Find where the given text appears and provide that cell's center as (X, Y) coordinate. 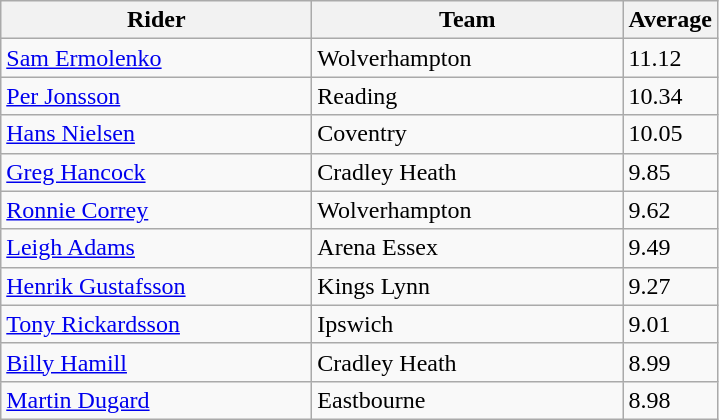
Team (468, 20)
Arena Essex (468, 248)
11.12 (670, 58)
9.01 (670, 324)
Greg Hancock (156, 172)
Billy Hamill (156, 362)
8.99 (670, 362)
8.98 (670, 400)
Ronnie Correy (156, 210)
Ipswich (468, 324)
Martin Dugard (156, 400)
9.27 (670, 286)
10.34 (670, 96)
Eastbourne (468, 400)
Henrik Gustafsson (156, 286)
9.62 (670, 210)
10.05 (670, 134)
Sam Ermolenko (156, 58)
Leigh Adams (156, 248)
Reading (468, 96)
Rider (156, 20)
Hans Nielsen (156, 134)
Average (670, 20)
Tony Rickardsson (156, 324)
Per Jonsson (156, 96)
9.85 (670, 172)
9.49 (670, 248)
Kings Lynn (468, 286)
Coventry (468, 134)
